Return the (x, y) coordinate for the center point of the cell that contains the specified text.  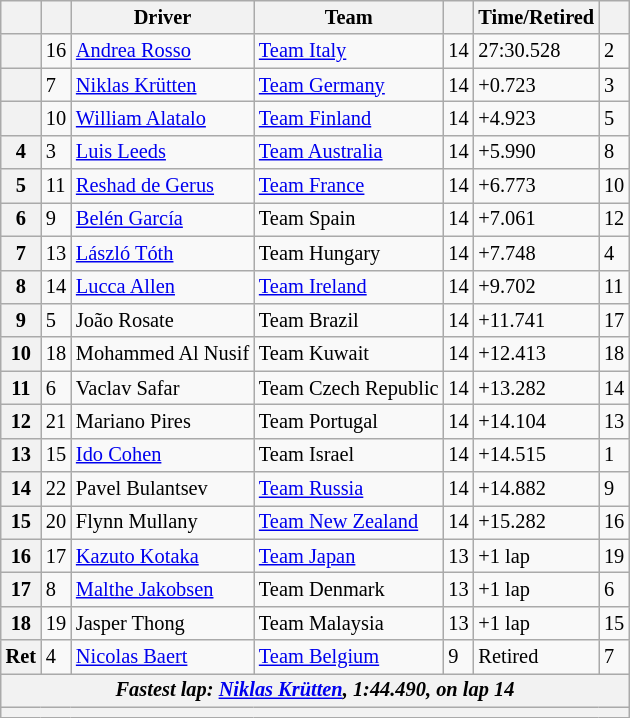
Team Kuwait (348, 354)
2 (614, 51)
+12.413 (536, 354)
Ido Cohen (162, 455)
Team Italy (348, 51)
Fastest lap: Niklas Krütten, 1:44.490, on lap 14 (315, 690)
Flynn Mullany (162, 522)
Team Hungary (348, 253)
Team Denmark (348, 589)
Time/Retired (536, 17)
Team Germany (348, 85)
+4.923 (536, 118)
Team Israel (348, 455)
+5.990 (536, 152)
+14.515 (536, 455)
1 (614, 455)
+14.882 (536, 489)
Retired (536, 657)
Mariano Pires (162, 421)
Ret (21, 657)
Lucca Allen (162, 287)
+13.282 (536, 388)
Reshad de Gerus (162, 186)
Team Russia (348, 489)
Team Australia (348, 152)
Kazuto Kotaka (162, 556)
22 (56, 489)
Belén García (162, 219)
Team France (348, 186)
Team Portugal (348, 421)
+14.104 (536, 421)
Mohammed Al Nusif (162, 354)
William Alatalo (162, 118)
Team Malaysia (348, 623)
+6.773 (536, 186)
+7.748 (536, 253)
Driver (162, 17)
+9.702 (536, 287)
Team Spain (348, 219)
João Rosate (162, 320)
Niklas Krütten (162, 85)
Malthe Jakobsen (162, 589)
+15.282 (536, 522)
Team (348, 17)
Andrea Rosso (162, 51)
27:30.528 (536, 51)
Nicolas Baert (162, 657)
Team Brazil (348, 320)
Luis Leeds (162, 152)
Team Finland (348, 118)
Team Ireland (348, 287)
+7.061 (536, 219)
21 (56, 421)
Team New Zealand (348, 522)
20 (56, 522)
Pavel Bulantsev (162, 489)
László Tóth (162, 253)
Vaclav Safar (162, 388)
+11.741 (536, 320)
Team Japan (348, 556)
Jasper Thong (162, 623)
Team Belgium (348, 657)
+0.723 (536, 85)
Team Czech Republic (348, 388)
